From the cell containing the given text, extract its center point as [x, y] coordinate. 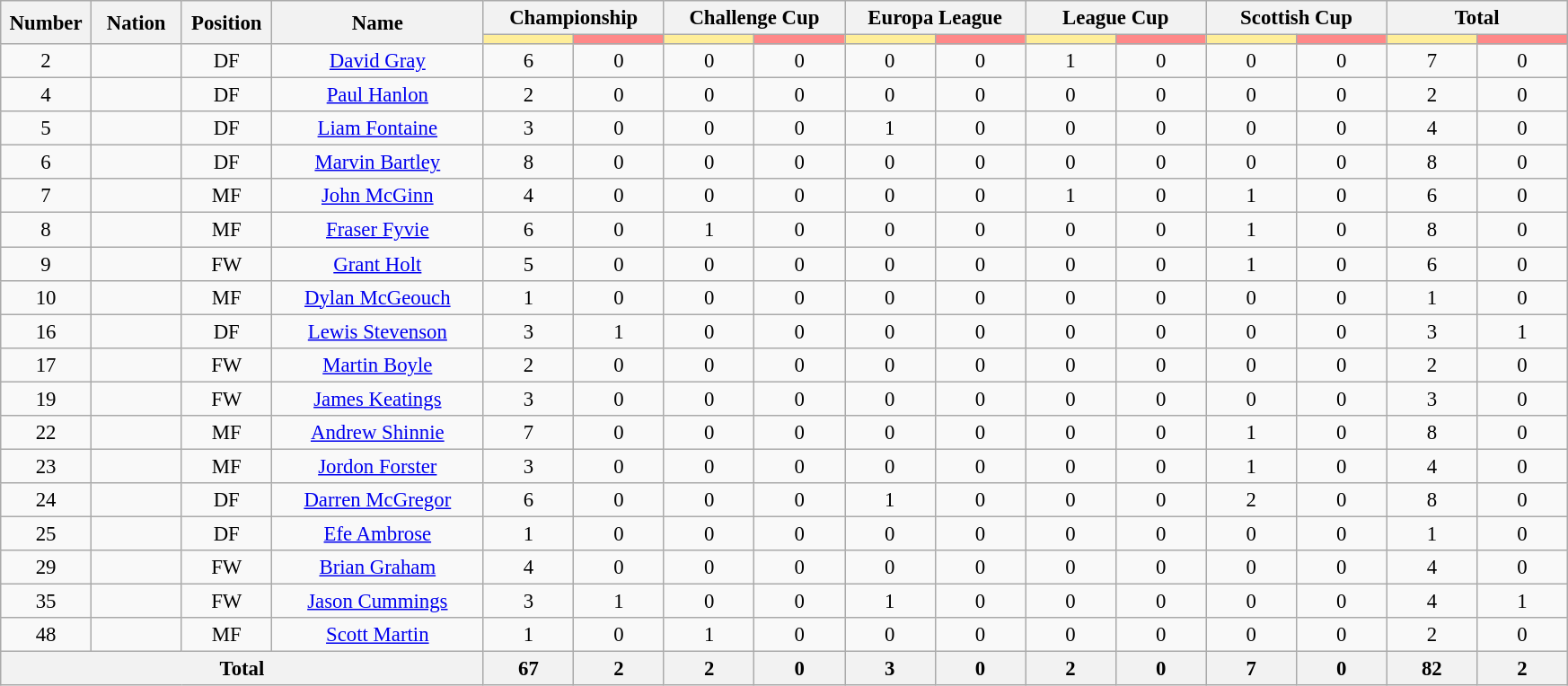
35 [47, 602]
25 [47, 533]
Scott Martin [378, 635]
Liam Fontaine [378, 128]
League Cup [1115, 18]
Andrew Shinnie [378, 433]
David Gray [378, 61]
10 [47, 297]
16 [47, 331]
Paul Hanlon [378, 95]
Europa League [934, 18]
17 [47, 365]
22 [47, 433]
Number [47, 22]
48 [47, 635]
Lewis Stevenson [378, 331]
Efe Ambrose [378, 533]
Jordon Forster [378, 466]
Dylan McGeouch [378, 297]
Marvin Bartley [378, 163]
9 [47, 264]
Grant Holt [378, 264]
29 [47, 567]
19 [47, 399]
Name [378, 22]
Challenge Cup [754, 18]
Martin Boyle [378, 365]
John McGinn [378, 197]
23 [47, 466]
Jason Cummings [378, 602]
Championship [573, 18]
67 [528, 669]
Scottish Cup [1297, 18]
Nation [137, 22]
82 [1431, 669]
James Keatings [378, 399]
24 [47, 500]
Fraser Fyvie [378, 230]
Position [226, 22]
Brian Graham [378, 567]
Darren McGregor [378, 500]
